Pinpoint the cell where the given text exists, returning its [x, y] midpoint coordinate. 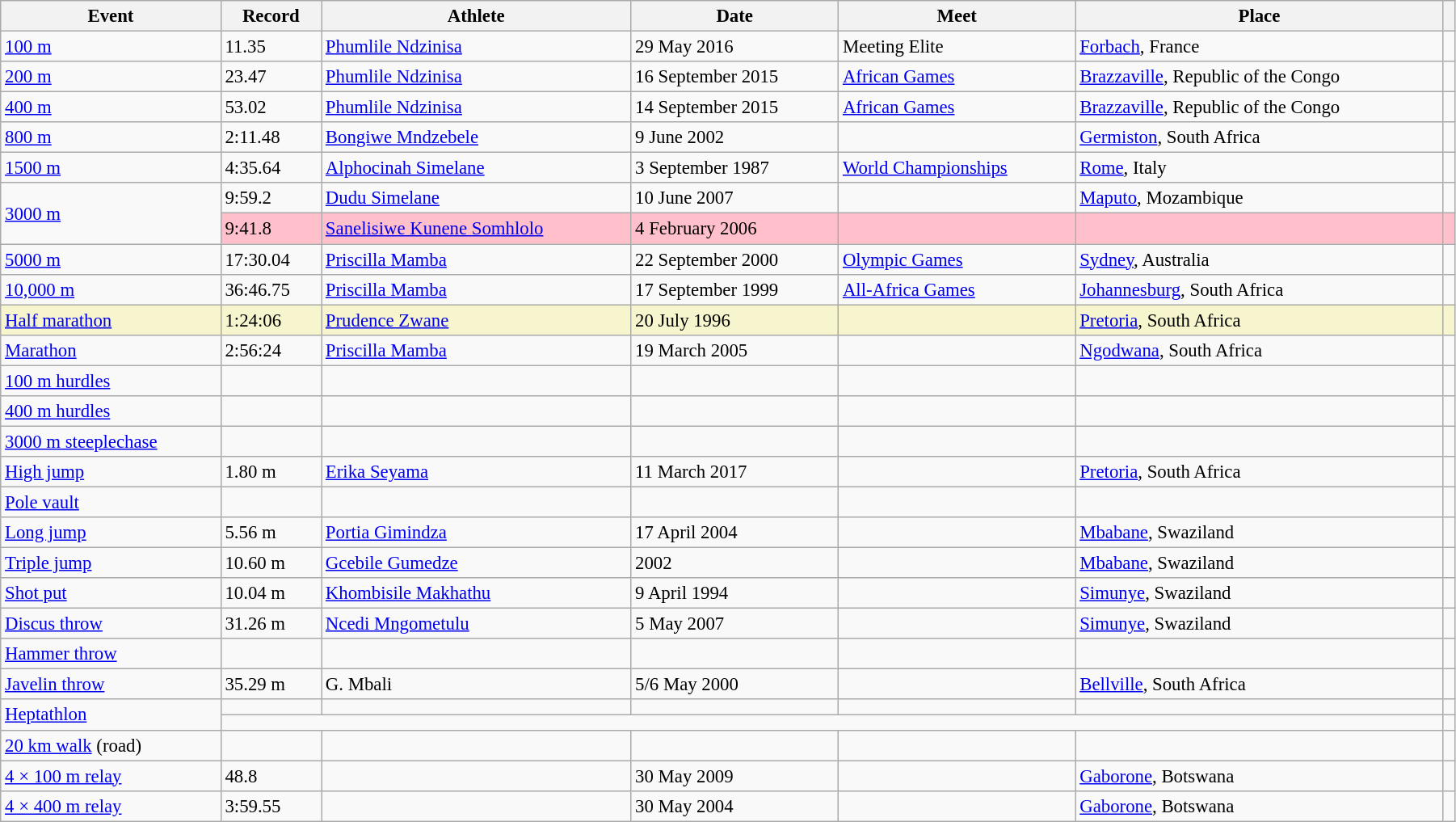
20 July 1996 [735, 320]
48.8 [271, 776]
Sydney, Australia [1259, 259]
36:46.75 [271, 289]
Javelin throw [111, 685]
High jump [111, 472]
Forbach, France [1259, 47]
Triple jump [111, 563]
17 September 1999 [735, 289]
1.80 m [271, 472]
Gcebile Gumedze [477, 563]
29 May 2016 [735, 47]
4 × 100 m relay [111, 776]
9 April 1994 [735, 593]
Athlete [477, 16]
Erika Seyama [477, 472]
400 m [111, 107]
17:30.04 [271, 259]
Event [111, 16]
30 May 2004 [735, 806]
Marathon [111, 350]
2002 [735, 563]
1:24:06 [271, 320]
World Championships [957, 168]
Khombisile Makhathu [477, 593]
Record [271, 16]
23.47 [271, 77]
Olympic Games [957, 259]
Date [735, 16]
Shot put [111, 593]
1500 m [111, 168]
3000 m [111, 213]
20 km walk (road) [111, 745]
Dudu Simelane [477, 198]
9 June 2002 [735, 137]
Alphocinah Simelane [477, 168]
30 May 2009 [735, 776]
Sanelisiwe Kunene Somhlolo [477, 229]
Discus throw [111, 624]
800 m [111, 137]
10 June 2007 [735, 198]
Prudence Zwane [477, 320]
3 September 1987 [735, 168]
5/6 May 2000 [735, 685]
200 m [111, 77]
Portia Gimindza [477, 533]
5000 m [111, 259]
Heptathlon [111, 715]
Place [1259, 16]
100 m [111, 47]
9:59.2 [271, 198]
5.56 m [271, 533]
Meeting Elite [957, 47]
Long jump [111, 533]
53.02 [271, 107]
400 m hurdles [111, 411]
G. Mbali [477, 685]
16 September 2015 [735, 77]
Maputo, Mozambique [1259, 198]
10,000 m [111, 289]
17 April 2004 [735, 533]
Half marathon [111, 320]
4 × 400 m relay [111, 806]
22 September 2000 [735, 259]
2:11.48 [271, 137]
Bongiwe Mndzebele [477, 137]
All-Africa Games [957, 289]
14 September 2015 [735, 107]
Ngodwana, South Africa [1259, 350]
Germiston, South Africa [1259, 137]
11.35 [271, 47]
Ncedi Mngometulu [477, 624]
19 March 2005 [735, 350]
4:35.64 [271, 168]
3000 m steeplechase [111, 441]
9:41.8 [271, 229]
Meet [957, 16]
10.04 m [271, 593]
Rome, Italy [1259, 168]
11 March 2017 [735, 472]
31.26 m [271, 624]
4 February 2006 [735, 229]
5 May 2007 [735, 624]
Bellville, South Africa [1259, 685]
10.60 m [271, 563]
Pole vault [111, 502]
Johannesburg, South Africa [1259, 289]
100 m hurdles [111, 381]
Hammer throw [111, 654]
35.29 m [271, 685]
2:56:24 [271, 350]
3:59.55 [271, 806]
